Output the [X, Y] coordinate of the center of the cell containing the given text.  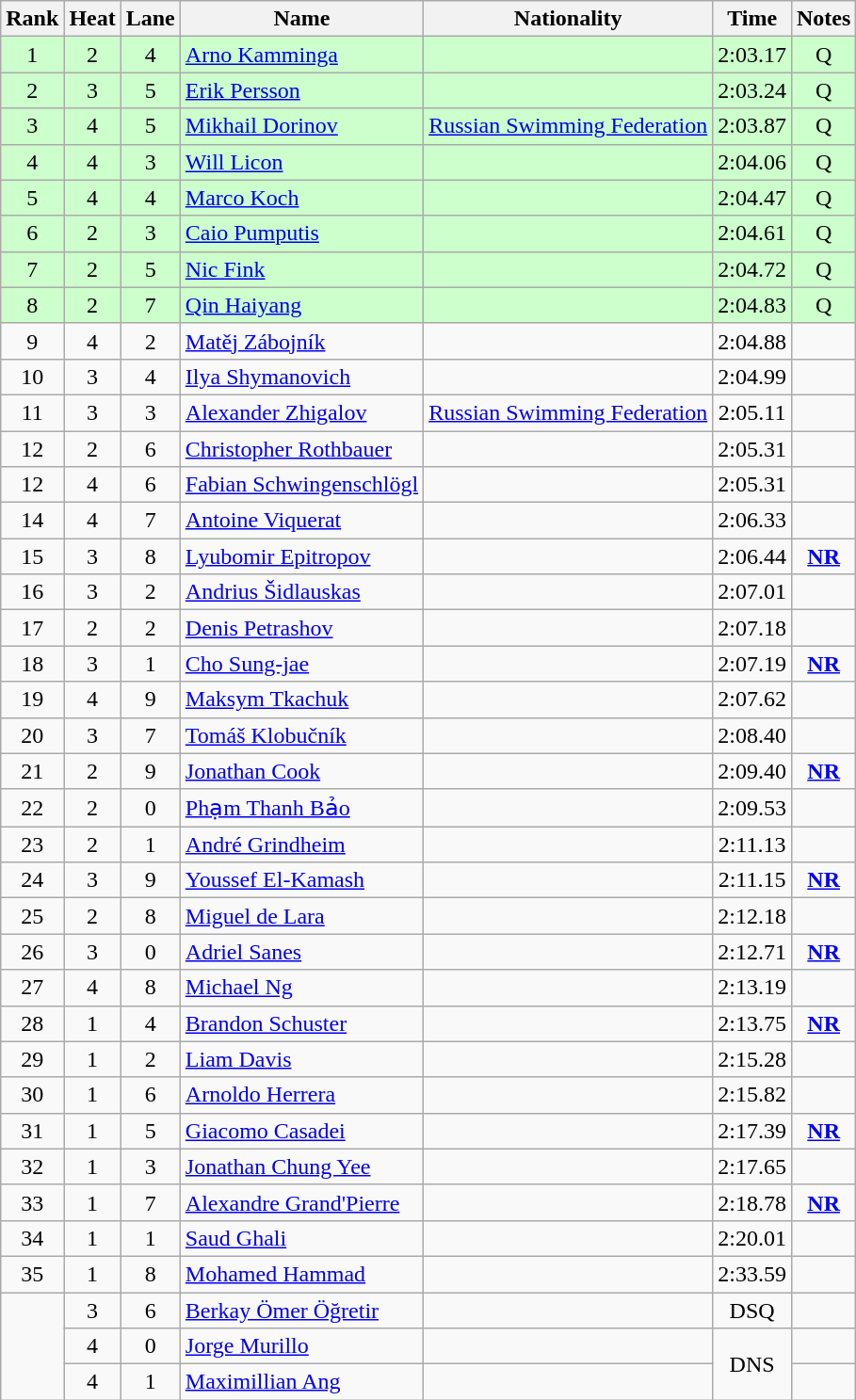
Marco Koch [301, 198]
Adriel Sanes [301, 952]
2:04.47 [752, 198]
2:07.62 [752, 700]
35 [32, 1274]
Lane [151, 19]
31 [32, 1131]
2:04.06 [752, 162]
27 [32, 988]
André Grindheim [301, 845]
Andrius Šidlauskas [301, 592]
Time [752, 19]
Berkay Ömer Öğretir [301, 1310]
Miguel de Lara [301, 916]
20 [32, 735]
2:08.40 [752, 735]
Mohamed Hammad [301, 1274]
2:07.19 [752, 664]
Phạm Thanh Bảo [301, 808]
24 [32, 880]
Heat [92, 19]
30 [32, 1095]
15 [32, 556]
Matěj Zábojník [301, 341]
Alexander Zhigalov [301, 412]
2:20.01 [752, 1238]
2:04.72 [752, 269]
Notes [823, 19]
17 [32, 628]
2:09.40 [752, 771]
2:13.19 [752, 988]
Name [301, 19]
Ilya Shymanovich [301, 377]
34 [32, 1238]
Maksym Tkachuk [301, 700]
2:06.33 [752, 521]
32 [32, 1167]
Jonathan Cook [301, 771]
DSQ [752, 1310]
Qin Haiyang [301, 305]
2:05.11 [752, 412]
2:33.59 [752, 1274]
Nationality [569, 19]
Christopher Rothbauer [301, 449]
Nic Fink [301, 269]
26 [32, 952]
Giacomo Casadei [301, 1131]
Will Licon [301, 162]
Youssef El-Kamash [301, 880]
33 [32, 1202]
Brandon Schuster [301, 1023]
2:11.13 [752, 845]
16 [32, 592]
Denis Petrashov [301, 628]
Jorge Murillo [301, 1346]
Alexandre Grand'Pierre [301, 1202]
11 [32, 412]
Jonathan Chung Yee [301, 1167]
2:11.15 [752, 880]
DNS [752, 1364]
2:12.71 [752, 952]
2:12.18 [752, 916]
Tomáš Klobučník [301, 735]
2:17.39 [752, 1131]
2:04.88 [752, 341]
2:09.53 [752, 808]
23 [32, 845]
Mikhail Dorinov [301, 126]
2:04.99 [752, 377]
Liam Davis [301, 1059]
19 [32, 700]
Cho Sung-jae [301, 664]
29 [32, 1059]
2:06.44 [752, 556]
Arno Kamminga [301, 55]
Saud Ghali [301, 1238]
Lyubomir Epitropov [301, 556]
Antoine Viquerat [301, 521]
2:07.01 [752, 592]
2:17.65 [752, 1167]
2:04.83 [752, 305]
Fabian Schwingenschlögl [301, 485]
10 [32, 377]
Rank [32, 19]
2:03.24 [752, 90]
Arnoldo Herrera [301, 1095]
2:15.28 [752, 1059]
2:07.18 [752, 628]
22 [32, 808]
Erik Persson [301, 90]
Maximillian Ang [301, 1382]
14 [32, 521]
25 [32, 916]
2:03.87 [752, 126]
Michael Ng [301, 988]
18 [32, 664]
2:18.78 [752, 1202]
2:03.17 [752, 55]
2:13.75 [752, 1023]
28 [32, 1023]
Caio Pumputis [301, 233]
2:04.61 [752, 233]
2:15.82 [752, 1095]
21 [32, 771]
